Return the [X, Y] coordinate for the center point of the cell that contains the specified text.  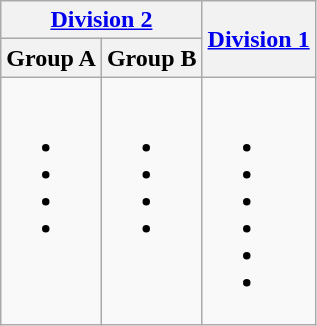
Division 2 [102, 20]
Division 1 [258, 39]
Group A [52, 58]
Group B [152, 58]
